For the text-containing cell, return its midpoint in (X, Y) coordinate format. 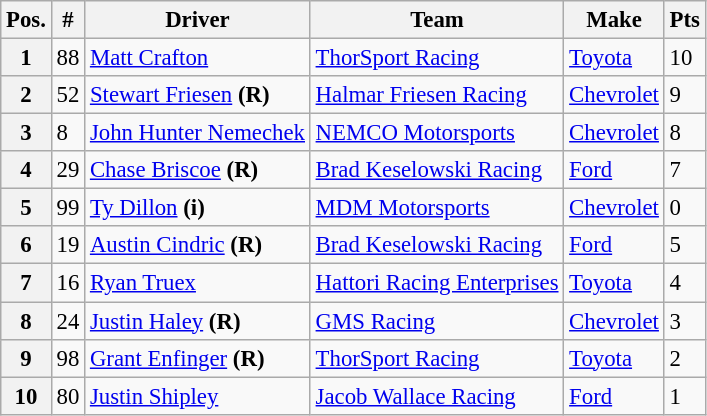
Grant Enfinger (R) (198, 358)
16 (68, 283)
Justin Shipley (198, 396)
88 (68, 58)
John Hunter Nemechek (198, 133)
Ty Dillon (i) (198, 208)
NEMCO Motorsports (437, 133)
0 (684, 208)
Chase Briscoe (R) (198, 170)
Austin Cindric (R) (198, 245)
24 (68, 321)
GMS Racing (437, 321)
Make (614, 20)
Pos. (26, 20)
6 (26, 245)
# (68, 20)
80 (68, 396)
Matt Crafton (198, 58)
Stewart Friesen (R) (198, 95)
52 (68, 95)
Halmar Friesen Racing (437, 95)
Driver (198, 20)
Jacob Wallace Racing (437, 396)
29 (68, 170)
98 (68, 358)
Ryan Truex (198, 283)
99 (68, 208)
MDM Motorsports (437, 208)
Justin Haley (R) (198, 321)
Pts (684, 20)
Team (437, 20)
19 (68, 245)
Hattori Racing Enterprises (437, 283)
